Output the [X, Y] coordinate of the center of the cell containing the given text.  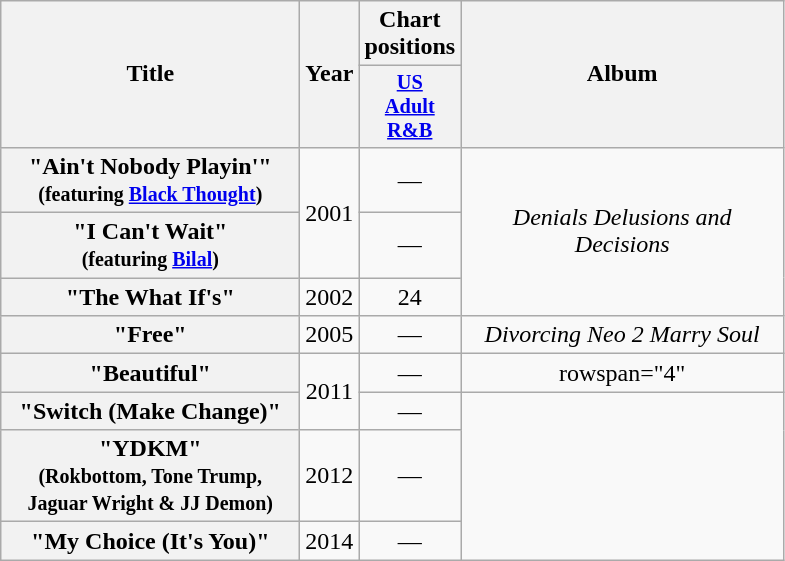
2012 [330, 476]
"Beautiful" [150, 373]
Denials Delusions and Decisions [622, 231]
"My Choice (It's You)" [150, 541]
"Free" [150, 335]
2001 [330, 212]
Chart positions [410, 34]
24 [410, 297]
"Switch (Make Change)" [150, 411]
Title [150, 74]
2014 [330, 541]
2011 [330, 392]
Divorcing Neo 2 Marry Soul [622, 335]
2002 [330, 297]
"The What If's" [150, 297]
"Ain't Nobody Playin'"(featuring Black Thought) [150, 180]
USAdultR&B [410, 107]
Year [330, 74]
"YDKM"(Rokbottom, Tone Trump, Jaguar Wright & JJ Demon) [150, 476]
2005 [330, 335]
rowspan="4" [622, 373]
Album [622, 74]
"I Can't Wait"(featuring Bilal) [150, 246]
